Extract the (x, y) coordinate from the center of the cell holding the provided text.  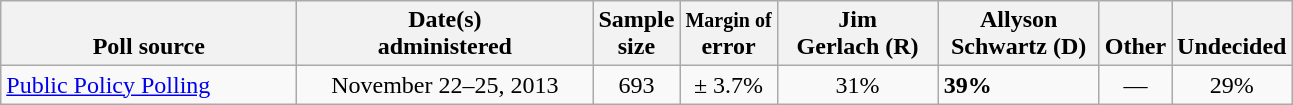
— (1135, 85)
± 3.7% (728, 85)
November 22–25, 2013 (445, 85)
Poll source (149, 34)
Other (1135, 34)
Undecided (1232, 34)
Date(s)administered (445, 34)
29% (1232, 85)
JimGerlach (R) (858, 34)
Public Policy Polling (149, 85)
31% (858, 85)
AllysonSchwartz (D) (1018, 34)
Samplesize (636, 34)
39% (1018, 85)
693 (636, 85)
Margin oferror (728, 34)
